Locate the cell with the specified text and output its (x, y) center coordinate. 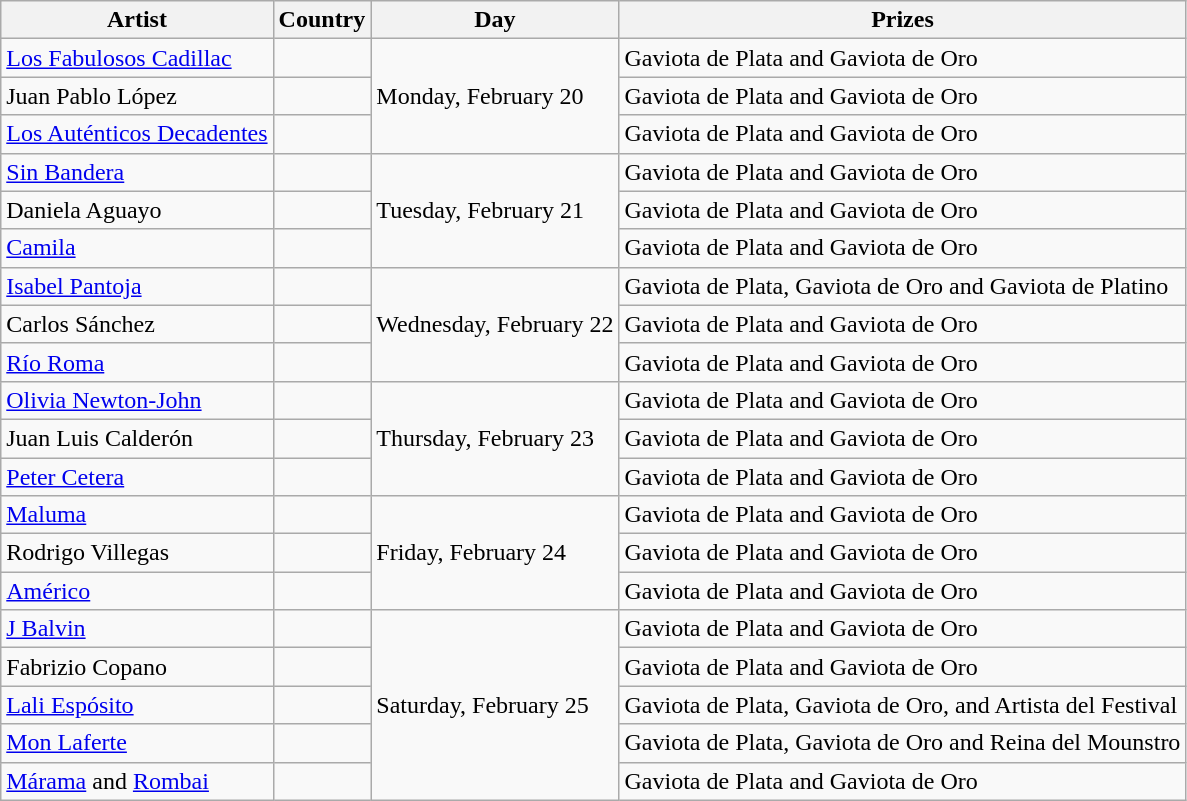
Isabel Pantoja (137, 286)
Américo (137, 591)
Gaviota de Plata, Gaviota de Oro and Reina del Mounstro (902, 743)
J Balvin (137, 629)
Camila (137, 248)
Daniela Aguayo (137, 210)
Los Fabulosos Cadillac (137, 58)
Gaviota de Plata, Gaviota de Oro, and Artista del Festival (902, 705)
Fabrizio Copano (137, 667)
Country (322, 20)
Thursday, February 23 (495, 438)
Sin Bandera (137, 172)
Olivia Newton-John (137, 400)
Río Roma (137, 362)
Juan Luis Calderón (137, 438)
Wednesday, February 22 (495, 324)
Tuesday, February 21 (495, 210)
Gaviota de Plata, Gaviota de Oro and Gaviota de Platino (902, 286)
Saturday, February 25 (495, 705)
Carlos Sánchez (137, 324)
Day (495, 20)
Peter Cetera (137, 477)
Artist (137, 20)
Monday, February 20 (495, 96)
Lali Espósito (137, 705)
Los Auténticos Decadentes (137, 134)
Mon Laferte (137, 743)
Prizes (902, 20)
Friday, February 24 (495, 553)
Juan Pablo López (137, 96)
Rodrigo Villegas (137, 553)
Maluma (137, 515)
Márama and Rombai (137, 781)
